Locate the cell with the specified text and output its (X, Y) center coordinate. 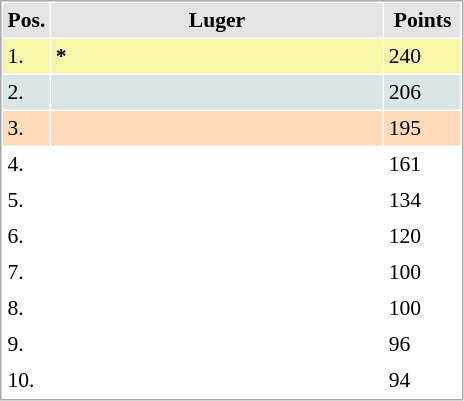
7. (26, 272)
Points (422, 20)
2. (26, 92)
120 (422, 236)
Pos. (26, 20)
1. (26, 56)
240 (422, 56)
* (217, 56)
134 (422, 200)
5. (26, 200)
9. (26, 344)
206 (422, 92)
4. (26, 164)
8. (26, 308)
6. (26, 236)
Luger (217, 20)
94 (422, 380)
3. (26, 128)
195 (422, 128)
10. (26, 380)
161 (422, 164)
96 (422, 344)
